Capture the cell that displays the provided text and extract its (X, Y) central coordinate. 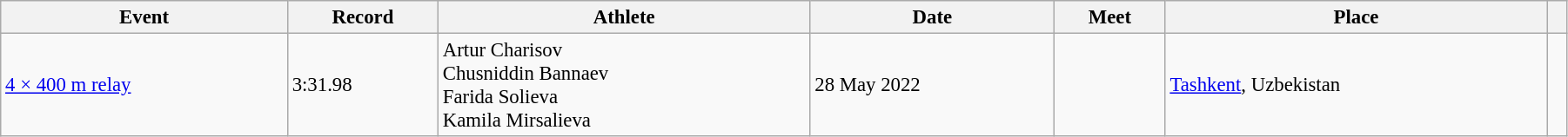
3:31.98 (362, 85)
Place (1356, 17)
Record (362, 17)
Athlete (623, 17)
Event (144, 17)
28 May 2022 (933, 85)
Artur CharisovChusniddin BannaevFarida SolievaKamila Mirsalieva (623, 85)
4 × 400 m relay (144, 85)
Date (933, 17)
Meet (1110, 17)
Tashkent, Uzbekistan (1356, 85)
